Scan for the cell matching the given text and deliver its (X, Y) coordinate at center. 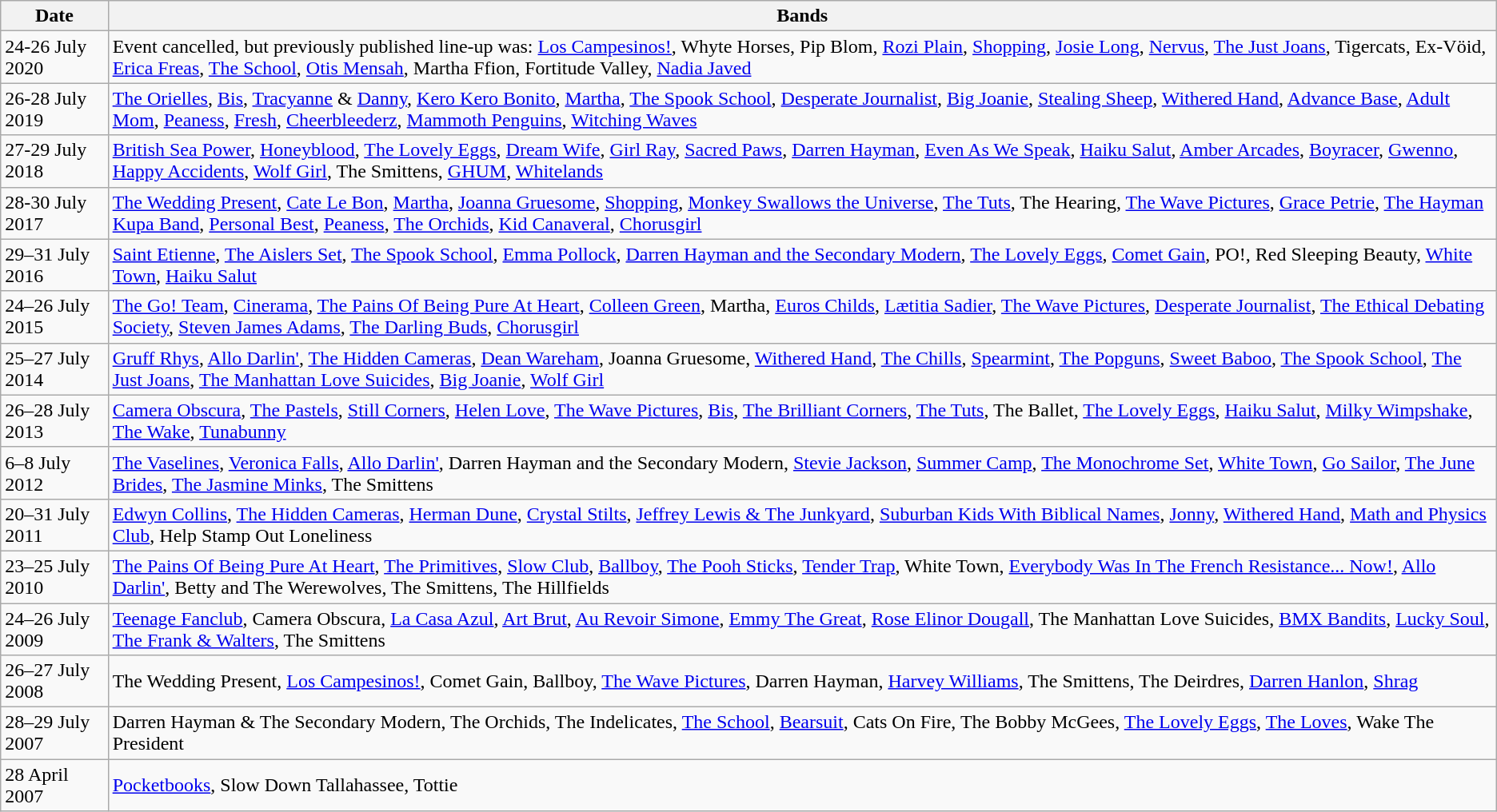
27-29 July 2018 (54, 161)
Pocketbooks, Slow Down Tallahassee, Tottie (802, 785)
26-28 July 2019 (54, 109)
24-26 July 2020 (54, 58)
23–25 July 2010 (54, 577)
24–26 July 2015 (54, 316)
6–8 July 2012 (54, 473)
28 April 2007 (54, 785)
24–26 July 2009 (54, 628)
26–27 July 2008 (54, 681)
26–28 July 2013 (54, 420)
20–31 July 2011 (54, 524)
Bands (802, 16)
28–29 July 2007 (54, 734)
29–31 July 2016 (54, 265)
28-30 July 2017 (54, 213)
25–27 July 2014 (54, 369)
Date (54, 16)
